Scan for the cell matching the given text and deliver its [x, y] coordinate at center. 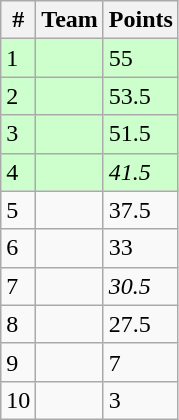
30.5 [140, 286]
33 [140, 248]
8 [18, 324]
1 [18, 58]
5 [18, 210]
10 [18, 400]
53.5 [140, 96]
2 [18, 96]
4 [18, 172]
41.5 [140, 172]
6 [18, 248]
55 [140, 58]
# [18, 20]
Team [70, 20]
27.5 [140, 324]
Points [140, 20]
9 [18, 362]
37.5 [140, 210]
51.5 [140, 134]
